Output the [X, Y] coordinate of the center of the cell containing the given text.  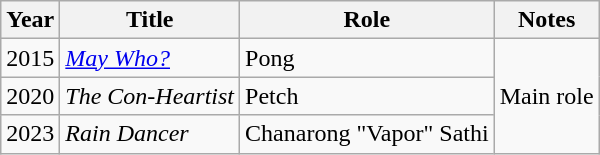
2015 [30, 58]
Title [150, 20]
Notes [546, 20]
2023 [30, 134]
Petch [368, 96]
2020 [30, 96]
Role [368, 20]
May Who? [150, 58]
The Con-Heartist [150, 96]
Chanarong "Vapor" Sathi [368, 134]
Main role [546, 96]
Rain Dancer [150, 134]
Year [30, 20]
Pong [368, 58]
